Search for the cell housing the specified text and yield its (x, y) center coordinate. 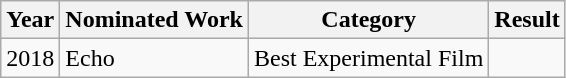
2018 (30, 58)
Result (527, 20)
Category (368, 20)
Year (30, 20)
Best Experimental Film (368, 58)
Echo (154, 58)
Nominated Work (154, 20)
